Scan for the cell matching the given text and deliver its [x, y] coordinate at center. 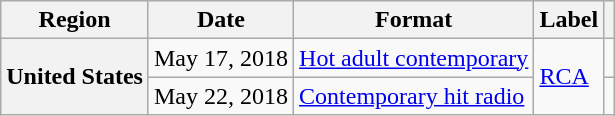
May 17, 2018 [220, 58]
May 22, 2018 [220, 96]
Format [414, 20]
United States [75, 77]
RCA [569, 77]
Contemporary hit radio [414, 96]
Date [220, 20]
Region [75, 20]
Label [569, 20]
Hot adult contemporary [414, 58]
